Capture the cell that displays the provided text and extract its [X, Y] central coordinate. 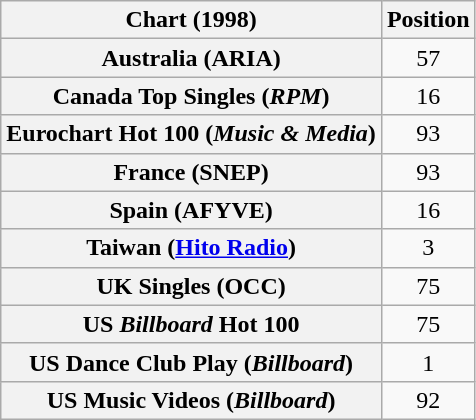
92 [428, 400]
Chart (1998) [192, 20]
Position [428, 20]
Eurochart Hot 100 (Music & Media) [192, 134]
US Billboard Hot 100 [192, 324]
US Dance Club Play (Billboard) [192, 362]
Spain (AFYVE) [192, 210]
3 [428, 248]
Australia (ARIA) [192, 58]
US Music Videos (Billboard) [192, 400]
UK Singles (OCC) [192, 286]
Taiwan (Hito Radio) [192, 248]
1 [428, 362]
Canada Top Singles (RPM) [192, 96]
France (SNEP) [192, 172]
57 [428, 58]
